Provide the [x, y] coordinate of the cell's center where the given text is located.  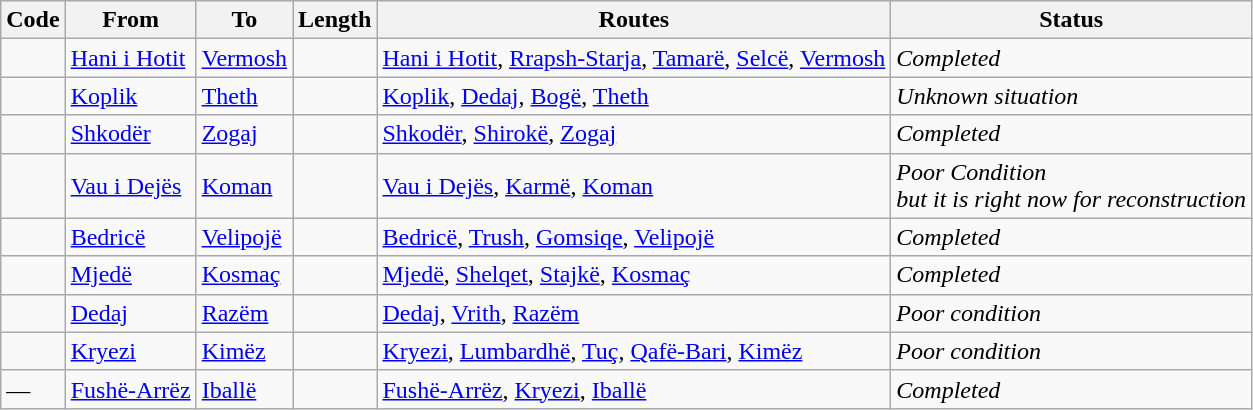
Zogaj [244, 134]
Bedricë [130, 237]
Fushë-Arrëz [130, 389]
Kosmaç [244, 275]
Hani i Hotit, Rrapsh-Starja, Tamarë, Selcë, Vermosh [634, 58]
Vau i Dejës [130, 186]
Unknown situation [1072, 96]
Routes [634, 20]
Dedaj, Vrith, Razëm [634, 313]
Theth [244, 96]
Vermosh [244, 58]
Hani i Hotit [130, 58]
Vau i Dejës, Karmë, Koman [634, 186]
Razëm [244, 313]
Kimëz [244, 351]
From [130, 20]
Kryezi, Lumbardhë, Tuç, Qafë-Bari, Kimëz [634, 351]
Bedricë, Trush, Gomsiqe, Velipojë [634, 237]
Mjedë, Shelqet, Stajkë, Kosmaç [634, 275]
Iballë [244, 389]
— [33, 389]
Koman [244, 186]
Shkodër [130, 134]
Koplik, Dedaj, Bogë, Theth [634, 96]
Mjedë [130, 275]
To [244, 20]
Poor Conditionbut it is right now for reconstruction [1072, 186]
Code [33, 20]
Dedaj [130, 313]
Kryezi [130, 351]
Shkodër, Shirokë, Zogaj [634, 134]
Koplik [130, 96]
Status [1072, 20]
Velipojë [244, 237]
Length [335, 20]
Fushë-Arrëz, Kryezi, Iballë [634, 389]
